Search for the cell housing the specified text and yield its (x, y) center coordinate. 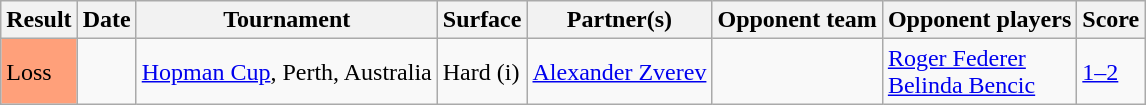
Alexander Zverev (620, 72)
Date (106, 20)
Opponent team (797, 20)
Hopman Cup, Perth, Australia (286, 72)
Hard (i) (482, 72)
Roger Federer Belinda Bencic (979, 72)
Surface (482, 20)
Opponent players (979, 20)
Partner(s) (620, 20)
Loss (39, 72)
Score (1111, 20)
1–2 (1111, 72)
Tournament (286, 20)
Result (39, 20)
